Scan for the cell matching the given text and deliver its [x, y] coordinate at center. 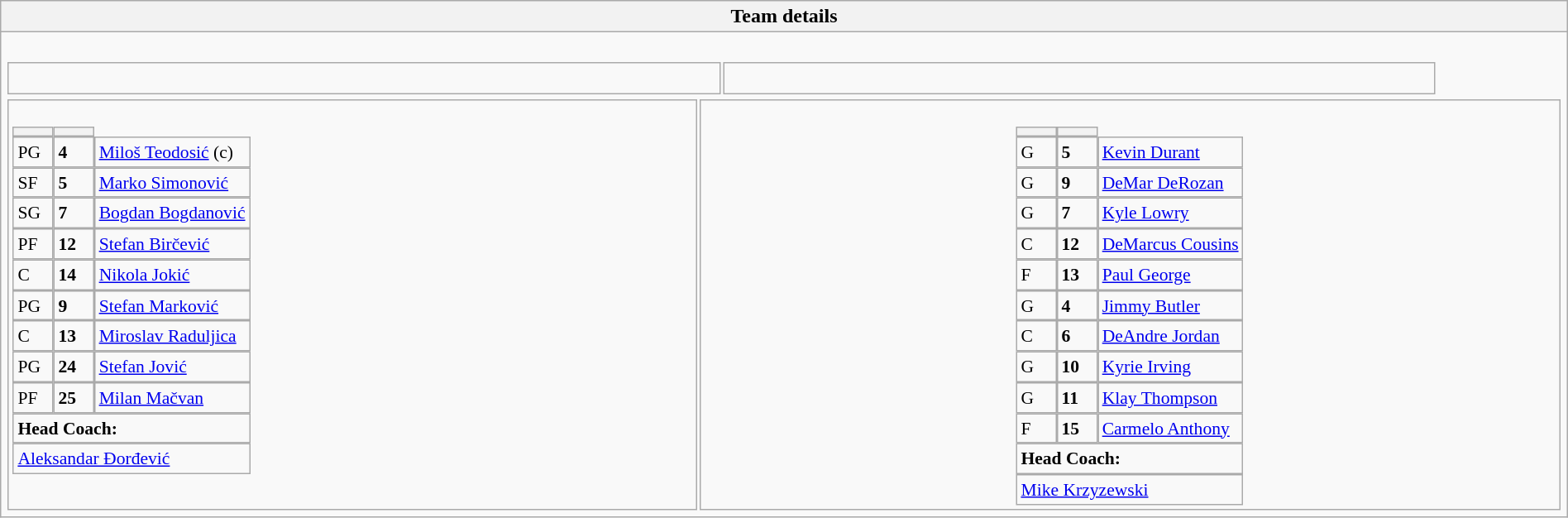
Kevin Durant [1171, 152]
Aleksandar Đorđević [132, 458]
Stefan Birčević [172, 243]
Jimmy Butler [1171, 305]
Team details [784, 17]
Paul George [1171, 275]
Mike Krzyzewski [1130, 490]
Carmelo Anthony [1171, 429]
6 [1077, 336]
14 [74, 275]
Stefan Marković [172, 305]
DeMarcus Cousins [1171, 243]
24 [74, 367]
Marko Simonović [172, 182]
Miroslav Raduljica [172, 336]
Milan Mačvan [172, 397]
Kyle Lowry [1171, 213]
Bogdan Bogdanović [172, 213]
11 [1077, 397]
DeMar DeRozan [1171, 182]
Klay Thompson [1171, 397]
Miloš Teodosić (c) [172, 152]
25 [74, 397]
15 [1077, 429]
10 [1077, 367]
Nikola Jokić [172, 275]
Stefan Jović [172, 367]
Kyrie Irving [1171, 367]
SG [33, 213]
SF [33, 182]
DeAndre Jordan [1171, 336]
